Extract the (x, y) coordinate from the center of the cell holding the provided text.  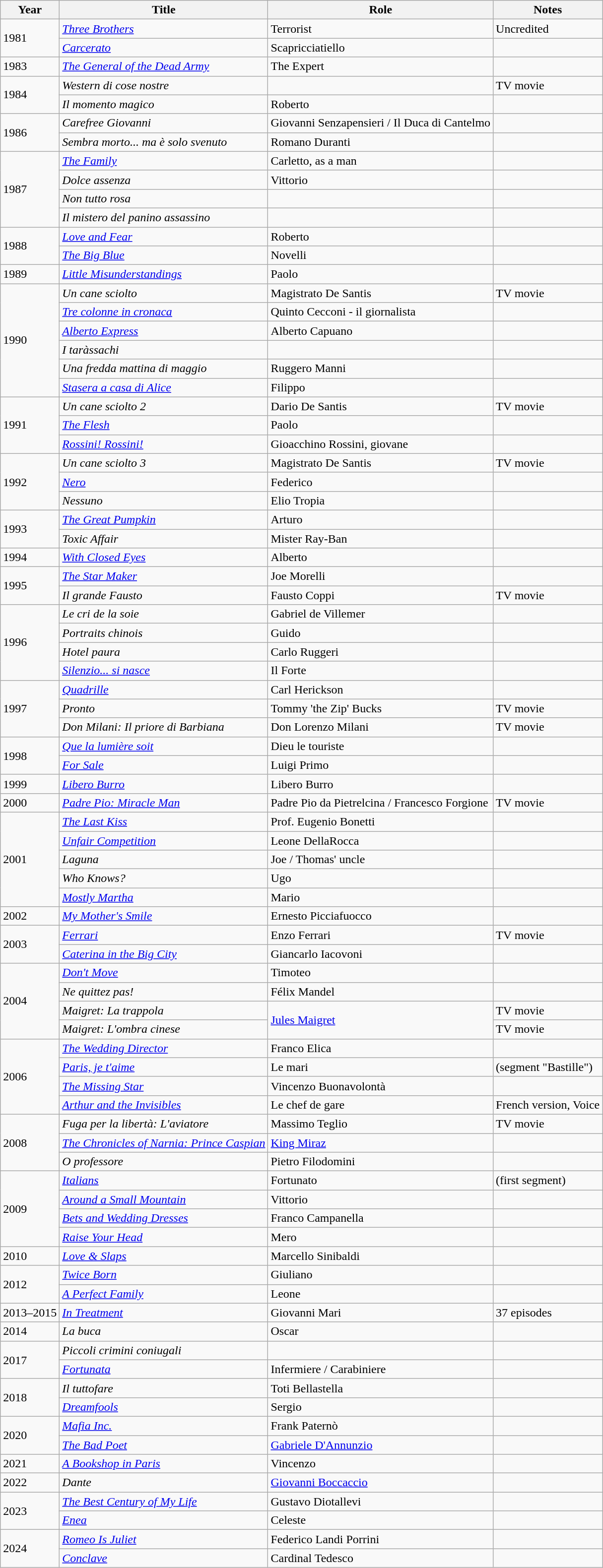
Romano Duranti (381, 142)
2021 (30, 1464)
The Flesh (164, 425)
2024 (30, 1549)
Three Brothers (164, 29)
1991 (30, 425)
Arturo (381, 519)
Carefree Giovanni (164, 123)
1996 (30, 642)
Fausto Coppi (381, 595)
Unfair Competition (164, 841)
Que la lumière soit (164, 746)
Carlo Ruggeri (381, 652)
Laguna (164, 860)
Mostly Martha (164, 897)
Il grande Fausto (164, 595)
Tommy 'the Zip' Bucks (381, 708)
Italians (164, 1181)
The Family (164, 161)
1989 (30, 274)
Caterina in the Big City (164, 954)
1995 (30, 586)
Western di cose nostre (164, 85)
Alberto Capuano (381, 331)
Alberto Express (164, 331)
Le chef de gare (381, 1105)
Quadrille (164, 690)
Frank Paternò (381, 1426)
Le mari (381, 1067)
Dieu le touriste (381, 746)
In Treatment (164, 1313)
Year (30, 10)
Vincenzo (381, 1464)
Ruggero Manni (381, 369)
Role (381, 10)
Le cri de la soie (164, 614)
Ernesto Picciafuocco (381, 916)
Gioacchino Rossini, giovane (381, 444)
Love & Slaps (164, 1256)
1999 (30, 784)
Il momento magico (164, 104)
Leone (381, 1294)
(first segment) (548, 1181)
Dante (164, 1483)
Alberto (381, 558)
Massimo Teglio (381, 1124)
Padre Pio da Pietrelcina / Francesco Forgione (381, 803)
2014 (30, 1331)
1987 (30, 189)
Who Knows? (164, 878)
Mister Ray-Ban (381, 538)
Gabriele D'Annunzio (381, 1445)
French version, Voice (548, 1105)
Scapricciatiello (381, 48)
Notes (548, 10)
Jules Maigret (381, 1020)
Rossini! Rossini! (164, 444)
Pronto (164, 708)
Gustavo Diotallevi (381, 1502)
Il mistero del panino assassino (164, 217)
Franco Campanella (381, 1218)
Arthur and the Invisibles (164, 1105)
Luigi Primo (381, 765)
Piccoli crimini coniugali (164, 1350)
Enea (164, 1520)
Terrorist (381, 29)
2013–2015 (30, 1313)
Ugo (381, 878)
Tre colonne in cronaca (164, 312)
Giovanni Senzapensieri / Il Duca di Cantelmo (381, 123)
Maigret: L'ombra cinese (164, 1029)
2022 (30, 1483)
Federico Landi Porrini (381, 1539)
The Big Blue (164, 255)
2001 (30, 859)
2018 (30, 1397)
Sembra morto... ma è solo svenuto (164, 142)
Giovanni Boccaccio (381, 1483)
1998 (30, 755)
A Bookshop in Paris (164, 1464)
Padre Pio: Miracle Man (164, 803)
Stasera a casa di Alice (164, 387)
Romeo Is Juliet (164, 1539)
2002 (30, 916)
(segment "Bastille") (548, 1067)
Ferrari (164, 935)
Silenzio... si nasce (164, 671)
Guido (381, 633)
Timoteo (381, 973)
37 episodes (548, 1313)
The Wedding Director (164, 1048)
Portraits chinois (164, 633)
Toxic Affair (164, 538)
2000 (30, 803)
O professore (164, 1162)
Elio Tropia (381, 501)
Pietro Filodomini (381, 1162)
Filippo (381, 387)
2020 (30, 1435)
Nero (164, 482)
Giuliano (381, 1275)
Joe Morelli (381, 576)
2009 (30, 1209)
Carcerato (164, 48)
Bets and Wedding Dresses (164, 1218)
Giovanni Mari (381, 1313)
The Expert (381, 66)
Giancarlo Iacovoni (381, 954)
The Missing Star (164, 1086)
Una fredda mattina di maggio (164, 369)
Sergio (381, 1407)
1993 (30, 529)
Paris, je t'aime (164, 1067)
Quinto Cecconi - il giornalista (381, 312)
Fortunato (381, 1181)
Carl Herickson (381, 690)
Dario De Santis (381, 406)
Little Misunderstandings (164, 274)
Around a Small Mountain (164, 1199)
Raise Your Head (164, 1237)
Don't Move (164, 973)
Celeste (381, 1520)
Cardinal Tedesco (381, 1558)
2003 (30, 944)
Un cane sciolto 3 (164, 463)
I taràssachi (164, 350)
2004 (30, 1001)
Toti Bellastella (381, 1388)
The Chronicles of Narnia: Prince Caspian (164, 1142)
1988 (30, 246)
For Sale (164, 765)
1984 (30, 95)
1992 (30, 482)
1994 (30, 558)
The Last Kiss (164, 821)
Gabriel de Villemer (381, 614)
Prof. Eugenio Bonetti (381, 821)
Mario (381, 897)
Un cane sciolto 2 (164, 406)
Mero (381, 1237)
2023 (30, 1511)
1983 (30, 66)
Dolce assenza (164, 180)
Don Lorenzo Milani (381, 727)
Novelli (381, 255)
Twice Born (164, 1275)
Il Forte (381, 671)
Fuga per la libertà: L'aviatore (164, 1124)
Dreamfools (164, 1407)
The Best Century of My Life (164, 1502)
Fortunata (164, 1369)
Nessuno (164, 501)
Marcello Sinibaldi (381, 1256)
A Perfect Family (164, 1294)
Infermiere / Carabiniere (381, 1369)
2006 (30, 1076)
Federico (381, 482)
2008 (30, 1142)
Ne quittez pas! (164, 992)
The Star Maker (164, 576)
Félix Mandel (381, 992)
Conclave (164, 1558)
Franco Elica (381, 1048)
Vincenzo Buonavolontà (381, 1086)
Non tutto rosa (164, 198)
Il tuttofare (164, 1388)
2010 (30, 1256)
The General of the Dead Army (164, 66)
1997 (30, 708)
Love and Fear (164, 237)
The Bad Poet (164, 1445)
1990 (30, 340)
King Miraz (381, 1142)
Uncredited (548, 29)
2012 (30, 1284)
1981 (30, 38)
Carletto, as a man (381, 161)
Enzo Ferrari (381, 935)
Un cane sciolto (164, 293)
Joe / Thomas' uncle (381, 860)
Title (164, 10)
Don Milani: Il priore di Barbiana (164, 727)
My Mother's Smile (164, 916)
Leone DellaRocca (381, 841)
1986 (30, 132)
La buca (164, 1331)
Oscar (381, 1331)
Hotel paura (164, 652)
With Closed Eyes (164, 558)
Mafia Inc. (164, 1426)
Maigret: La trappola (164, 1010)
The Great Pumpkin (164, 519)
2017 (30, 1360)
